Locate the cell with the specified text and output its (X, Y) center coordinate. 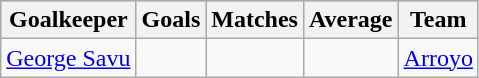
Matches (255, 20)
George Savu (68, 58)
Arroyo (438, 58)
Team (438, 20)
Average (350, 20)
Goalkeeper (68, 20)
Goals (171, 20)
